Output the [x, y] coordinate of the center of the cell containing the given text.  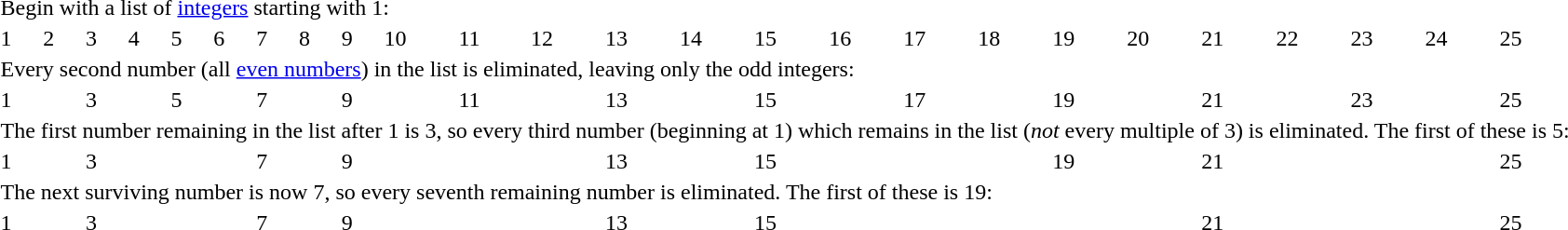
12 [564, 38]
2 [61, 38]
22 [1311, 38]
14 [715, 38]
6 [233, 38]
24 [1460, 38]
8 [317, 38]
18 [1013, 38]
20 [1162, 38]
16 [864, 38]
10 [419, 38]
4 [147, 38]
